Output the [X, Y] coordinate of the center of the cell containing the given text.  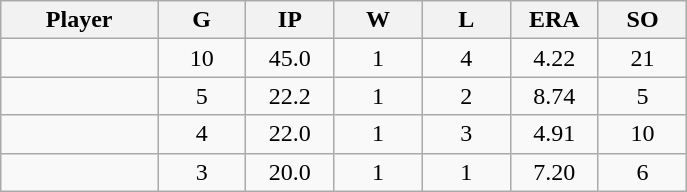
W [378, 20]
45.0 [290, 58]
7.20 [554, 172]
20.0 [290, 172]
IP [290, 20]
21 [642, 58]
4.22 [554, 58]
22.0 [290, 134]
2 [466, 96]
8.74 [554, 96]
22.2 [290, 96]
ERA [554, 20]
6 [642, 172]
G [202, 20]
4.91 [554, 134]
SO [642, 20]
Player [80, 20]
L [466, 20]
